Identify which cell holds the provided text, then report its (x, y) central coordinate. 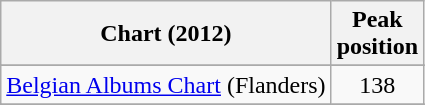
Peakposition (377, 34)
Belgian Albums Chart (Flanders) (166, 85)
Chart (2012) (166, 34)
138 (377, 85)
